Provide the [x, y] coordinate of the cell's center where the given text is located.  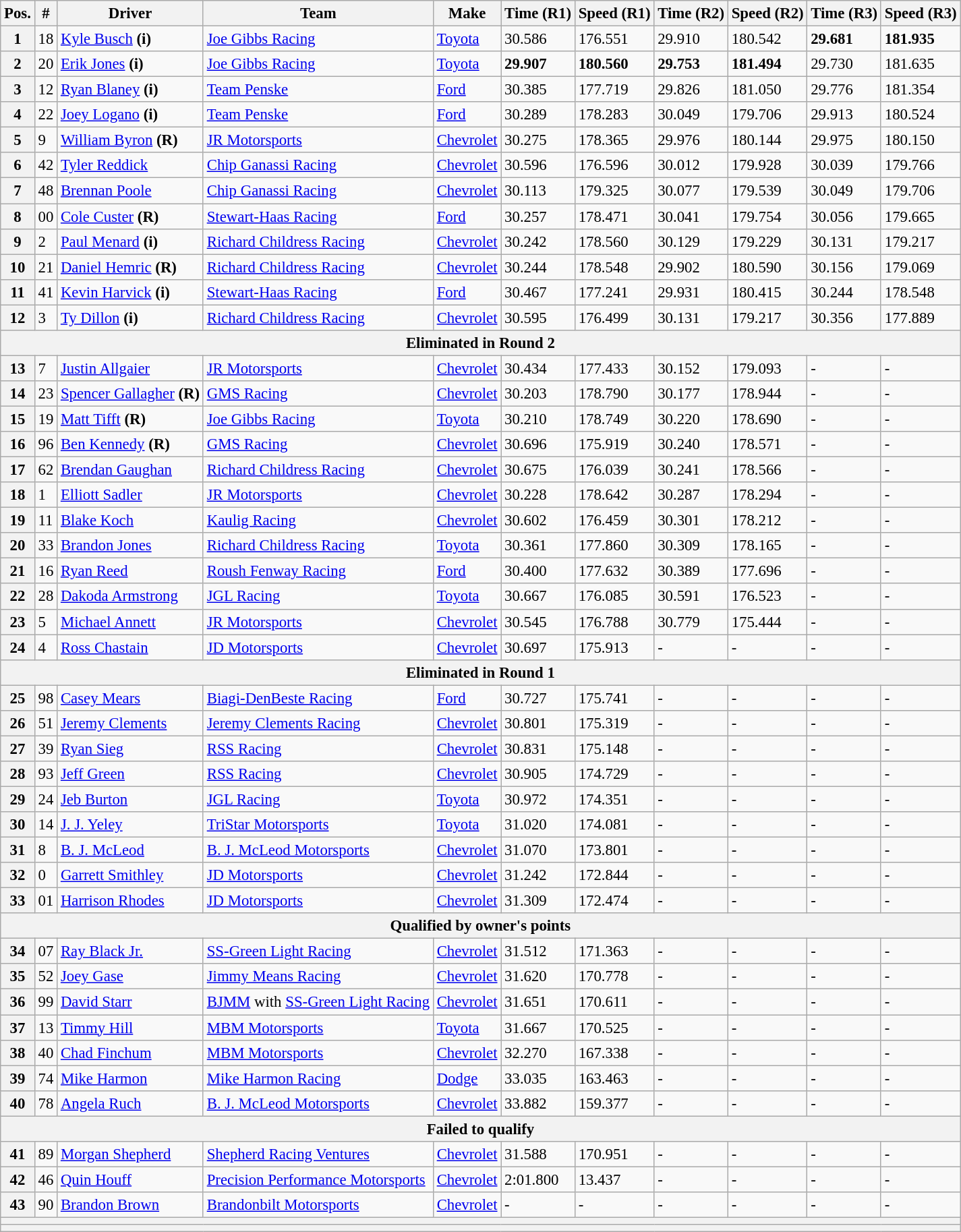
176.523 [767, 597]
30.203 [538, 394]
74 [46, 1078]
52 [46, 977]
Kyle Busch (i) [131, 39]
Jeremy Clements Racing [318, 724]
178.566 [767, 470]
179.229 [767, 241]
30.696 [538, 444]
26 [18, 724]
29 [18, 799]
Blake Koch [131, 521]
176.551 [614, 39]
Kevin Harvick (i) [131, 292]
31.512 [538, 951]
Ryan Sieg [131, 749]
BJMM with SS-Green Light Racing [318, 1002]
Eliminated in Round 1 [480, 672]
27 [18, 749]
181.354 [921, 90]
179.766 [921, 165]
30.152 [691, 368]
29.910 [691, 39]
Mike Harmon [131, 1078]
174.729 [614, 774]
29.976 [691, 140]
96 [46, 444]
31 [18, 850]
2:01.800 [538, 1179]
178.294 [767, 495]
99 [46, 1002]
177.433 [614, 368]
Elliott Sadler [131, 495]
46 [46, 1179]
Casey Mears [131, 698]
Qualified by owner's points [480, 926]
25 [18, 698]
178.471 [614, 216]
Brandon Brown [131, 1205]
30.301 [691, 521]
Pos. [18, 13]
32 [18, 875]
31.588 [538, 1154]
Ryan Reed [131, 571]
36 [18, 1002]
Cole Custer (R) [131, 216]
01 [46, 901]
178.283 [614, 115]
TriStar Motorsports [318, 825]
178.560 [614, 241]
181.635 [921, 64]
31.667 [538, 1028]
29.975 [844, 140]
Time (R3) [844, 13]
35 [18, 977]
33.882 [538, 1103]
179.665 [921, 216]
93 [46, 774]
Mike Harmon Racing [318, 1078]
Time (R2) [691, 13]
30.697 [538, 647]
37 [18, 1028]
29.931 [691, 292]
Harrison Rhodes [131, 901]
30.434 [538, 368]
31.070 [538, 850]
171.363 [614, 951]
178.212 [767, 521]
175.444 [767, 622]
Quin Houff [131, 1179]
Michael Annett [131, 622]
Eliminated in Round 2 [480, 343]
170.525 [614, 1028]
174.351 [614, 799]
30.602 [538, 521]
13.437 [614, 1179]
30.972 [538, 799]
180.590 [767, 267]
Ross Chastain [131, 647]
30.129 [691, 241]
Speed (R1) [614, 13]
Biagi-DenBeste Racing [318, 698]
00 [46, 216]
0 [46, 875]
Spencer Gallagher (R) [131, 394]
89 [46, 1154]
178.690 [767, 419]
170.611 [614, 1002]
178.790 [614, 394]
30.675 [538, 470]
30.467 [538, 292]
Jeb Burton [131, 799]
Ben Kennedy (R) [131, 444]
170.778 [614, 977]
62 [46, 470]
177.632 [614, 571]
31.242 [538, 875]
30.905 [538, 774]
179.325 [614, 191]
31.309 [538, 901]
Ryan Blaney (i) [131, 90]
176.459 [614, 521]
29.902 [691, 267]
43 [18, 1205]
29.753 [691, 64]
178.365 [614, 140]
177.889 [921, 318]
30.595 [538, 318]
6 [18, 165]
30.210 [538, 419]
38 [18, 1053]
Dakoda Armstrong [131, 597]
Erik Jones (i) [131, 64]
Joey Gase [131, 977]
172.474 [614, 901]
Paul Menard (i) [131, 241]
180.144 [767, 140]
30.241 [691, 470]
Driver [131, 13]
Jeff Green [131, 774]
30.257 [538, 216]
30.400 [538, 571]
17 [18, 470]
Ray Black Jr. [131, 951]
Matt Tifft (R) [131, 419]
177.719 [614, 90]
30.361 [538, 546]
179.928 [767, 165]
181.935 [921, 39]
Speed (R2) [767, 13]
Brandonbilt Motorsports [318, 1205]
30.077 [691, 191]
178.571 [767, 444]
Garrett Smithley [131, 875]
Time (R1) [538, 13]
30.287 [691, 495]
175.319 [614, 724]
173.801 [614, 850]
30.177 [691, 394]
180.524 [921, 115]
29.681 [844, 39]
30.242 [538, 241]
Tyler Reddick [131, 165]
Kaulig Racing [318, 521]
30.385 [538, 90]
# [46, 13]
Timmy Hill [131, 1028]
Joey Logano (i) [131, 115]
181.494 [767, 64]
Ty Dillon (i) [131, 318]
179.754 [767, 216]
180.542 [767, 39]
31.620 [538, 977]
30.220 [691, 419]
30.309 [691, 546]
34 [18, 951]
30.586 [538, 39]
William Byron (R) [131, 140]
172.844 [614, 875]
Make [467, 13]
163.463 [614, 1078]
30.113 [538, 191]
176.085 [614, 597]
179.093 [767, 368]
159.377 [614, 1103]
J. J. Yeley [131, 825]
30.041 [691, 216]
174.081 [614, 825]
30.389 [691, 571]
167.338 [614, 1053]
175.741 [614, 698]
180.415 [767, 292]
Daniel Hemric (R) [131, 267]
Chad Finchum [131, 1053]
Jeremy Clements [131, 724]
78 [46, 1103]
30.240 [691, 444]
181.050 [767, 90]
180.560 [614, 64]
Jimmy Means Racing [318, 977]
98 [46, 698]
B. J. McLeod [131, 850]
Brendan Gaughan [131, 470]
90 [46, 1205]
Roush Fenway Racing [318, 571]
180.150 [921, 140]
David Starr [131, 1002]
179.539 [767, 191]
176.039 [614, 470]
30 [18, 825]
29.907 [538, 64]
170.951 [614, 1154]
30.228 [538, 495]
176.596 [614, 165]
29.913 [844, 115]
177.860 [614, 546]
176.788 [614, 622]
178.642 [614, 495]
30.289 [538, 115]
178.749 [614, 419]
30.801 [538, 724]
179.069 [921, 267]
175.148 [614, 749]
29.826 [691, 90]
Team [318, 13]
30.039 [844, 165]
30.591 [691, 597]
30.356 [844, 318]
29.776 [844, 90]
30.156 [844, 267]
Morgan Shepherd [131, 1154]
32.270 [538, 1053]
30.667 [538, 597]
177.696 [767, 571]
15 [18, 419]
175.919 [614, 444]
33.035 [538, 1078]
Failed to qualify [480, 1129]
176.499 [614, 318]
Speed (R3) [921, 13]
Precision Performance Motorsports [318, 1179]
30.596 [538, 165]
48 [46, 191]
177.241 [614, 292]
Brandon Jones [131, 546]
29.730 [844, 64]
SS-Green Light Racing [318, 951]
30.779 [691, 622]
175.913 [614, 647]
10 [18, 267]
30.545 [538, 622]
30.727 [538, 698]
Shepherd Racing Ventures [318, 1154]
Brennan Poole [131, 191]
07 [46, 951]
30.012 [691, 165]
Justin Allgaier [131, 368]
178.944 [767, 394]
31.020 [538, 825]
30.056 [844, 216]
178.165 [767, 546]
31.651 [538, 1002]
30.275 [538, 140]
Dodge [467, 1078]
51 [46, 724]
Angela Ruch [131, 1103]
30.831 [538, 749]
